Locate the cell with the specified text and output its [x, y] center coordinate. 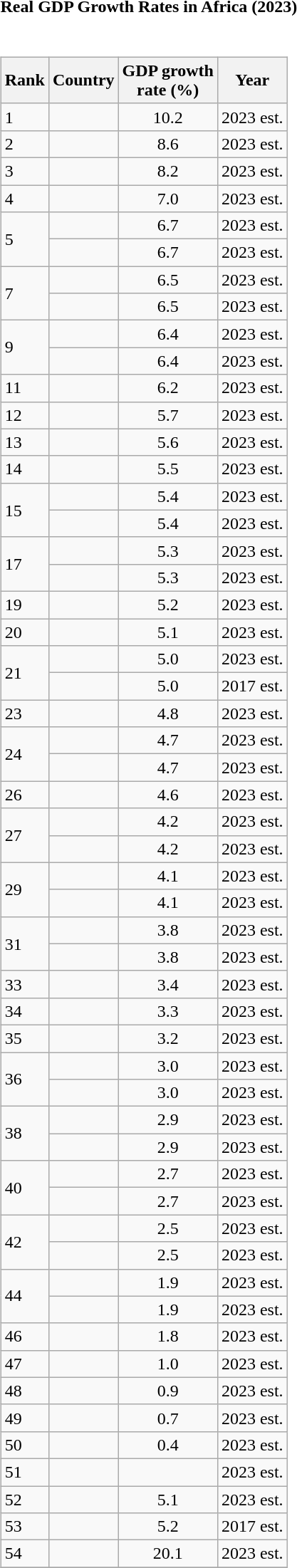
1.0 [168, 1364]
8.6 [168, 144]
Rank [24, 80]
20 [24, 632]
Year [252, 80]
48 [24, 1391]
4.8 [168, 714]
20.1 [168, 1554]
1 [24, 117]
GDP growthrate (%) [168, 80]
6.2 [168, 388]
27 [24, 835]
50 [24, 1445]
5.5 [168, 469]
34 [24, 1011]
Country [83, 80]
19 [24, 605]
3.4 [168, 984]
51 [24, 1472]
13 [24, 442]
47 [24, 1364]
49 [24, 1418]
46 [24, 1337]
7 [24, 293]
33 [24, 984]
5.6 [168, 442]
23 [24, 714]
3.3 [168, 1011]
2 [24, 144]
24 [24, 754]
1.8 [168, 1337]
35 [24, 1038]
9 [24, 347]
36 [24, 1080]
14 [24, 469]
0.9 [168, 1391]
52 [24, 1499]
7.0 [168, 199]
4 [24, 199]
4.6 [168, 795]
17 [24, 564]
53 [24, 1527]
31 [24, 944]
10.2 [168, 117]
26 [24, 795]
11 [24, 388]
29 [24, 889]
44 [24, 1296]
21 [24, 673]
8.2 [168, 171]
0.4 [168, 1445]
42 [24, 1242]
5.7 [168, 415]
12 [24, 415]
54 [24, 1554]
3.2 [168, 1038]
40 [24, 1188]
38 [24, 1134]
3 [24, 171]
5 [24, 239]
0.7 [168, 1418]
15 [24, 510]
